Pinpoint the cell where the given text exists, returning its (x, y) midpoint coordinate. 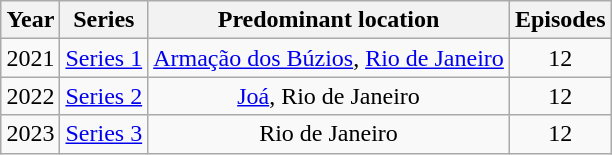
Year (30, 20)
Series 2 (104, 96)
2021 (30, 58)
2023 (30, 134)
Armação dos Búzios, Rio de Janeiro (329, 58)
Episodes (560, 20)
Predominant location (329, 20)
Series (104, 20)
Series 1 (104, 58)
Joá, Rio de Janeiro (329, 96)
2022 (30, 96)
Rio de Janeiro (329, 134)
Series 3 (104, 134)
